Output the (X, Y) coordinate of the center of the cell containing the given text.  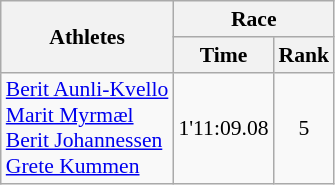
Athletes (88, 36)
Rank (304, 55)
1'11:09.08 (223, 128)
5 (304, 128)
Race (254, 19)
Berit Aunli-KvelloMarit MyrmælBerit JohannessenGrete Kummen (88, 128)
Time (223, 55)
